Extract the (x, y) coordinate from the center of the cell holding the provided text.  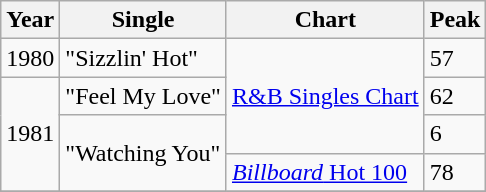
1980 (30, 58)
Year (30, 20)
Billboard Hot 100 (325, 172)
1981 (30, 134)
57 (455, 58)
Peak (455, 20)
R&B Singles Chart (325, 96)
Single (144, 20)
62 (455, 96)
78 (455, 172)
"Watching You" (144, 153)
"Sizzlin' Hot" (144, 58)
6 (455, 134)
Chart (325, 20)
"Feel My Love" (144, 96)
